Search for the cell housing the specified text and yield its [X, Y] center coordinate. 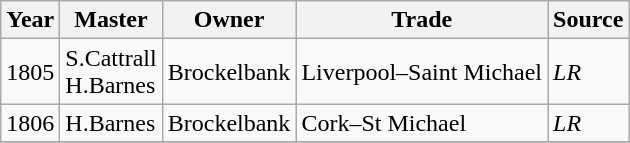
S.CattrallH.Barnes [111, 72]
Year [30, 20]
Cork–St Michael [422, 123]
Liverpool–Saint Michael [422, 72]
1805 [30, 72]
Trade [422, 20]
Source [588, 20]
H.Barnes [111, 123]
1806 [30, 123]
Master [111, 20]
Owner [229, 20]
